Return the [X, Y] coordinate for the center point of the cell that contains the specified text.  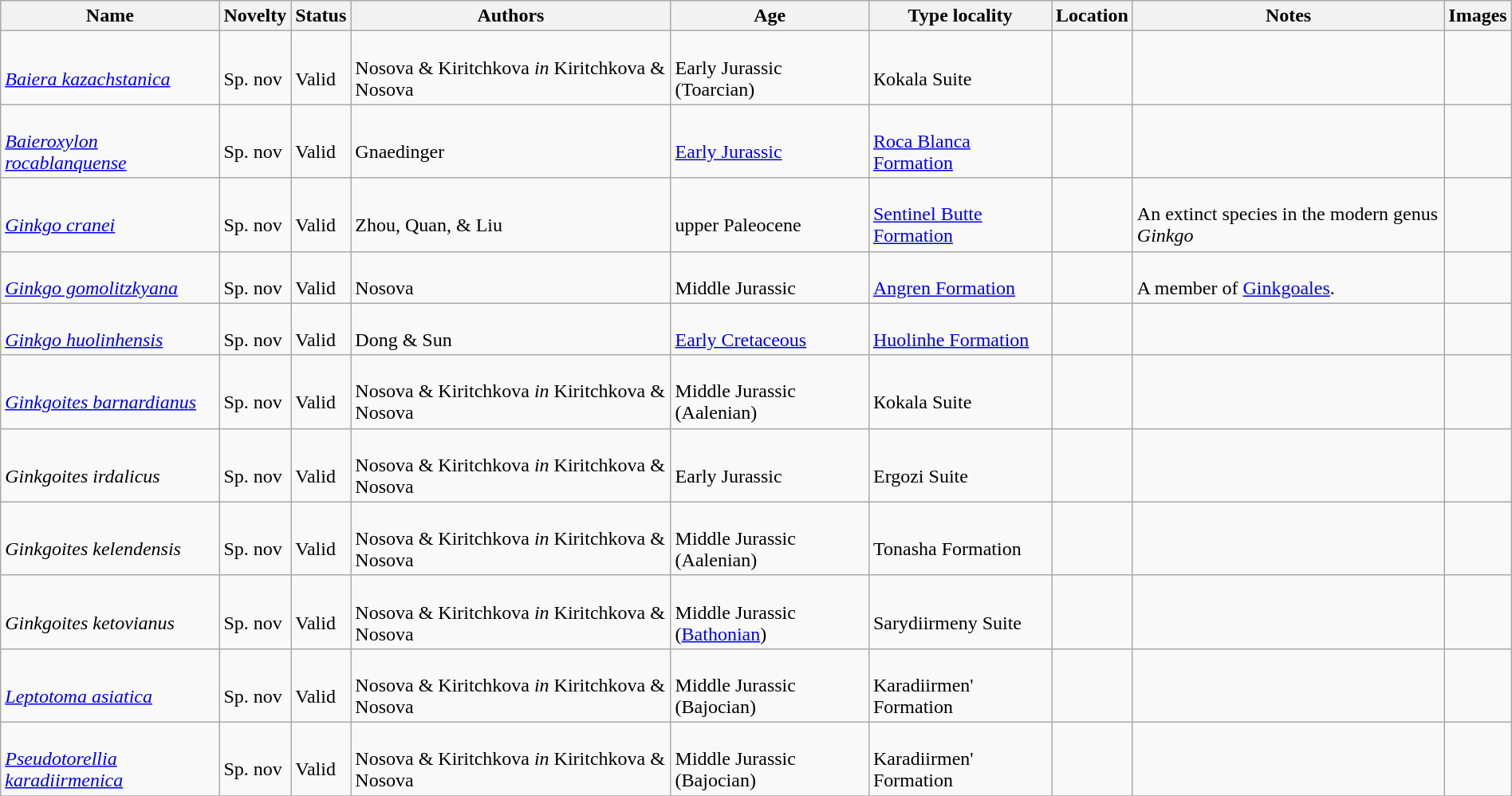
Status [321, 16]
Location [1093, 16]
Type locality [960, 16]
Early Jurassic (Toarcian) [770, 68]
Pseudotorellia karadiirmenica [110, 759]
Images [1478, 16]
Zhou, Quan, & Liu [510, 215]
Ginkgo cranei [110, 215]
Ginkgoites ketovianus [110, 612]
Sarydiirmeny Suite [960, 612]
Roca Blanca Formation [960, 141]
Tonasha Formation [960, 538]
Huolinhe Formation [960, 329]
Ginkgoites barnardianus [110, 392]
Baiera kazachstanica [110, 68]
Authors [510, 16]
Novelty [255, 16]
upper Paleocene [770, 215]
Dong & Sun [510, 329]
Age [770, 16]
A member of Ginkgoales. [1289, 278]
Middle Jurassic [770, 278]
Sentinel Butte Formation [960, 215]
An extinct species in the modern genus Ginkgo [1289, 215]
Nosova [510, 278]
Name [110, 16]
Early Cretaceous [770, 329]
Ginkgo gomolitzkyana [110, 278]
Ginkgoites irdalicus [110, 465]
Angren Formation [960, 278]
Baieroxylon rocablanquense [110, 141]
Ginkgo huolinhensis [110, 329]
Leptotoma asiatica [110, 685]
Ginkgoites kelendensis [110, 538]
Notes [1289, 16]
Ergozi Suite [960, 465]
Middle Jurassic (Bathonian) [770, 612]
Gnaedinger [510, 141]
